For the text-containing cell, return its midpoint in (X, Y) coordinate format. 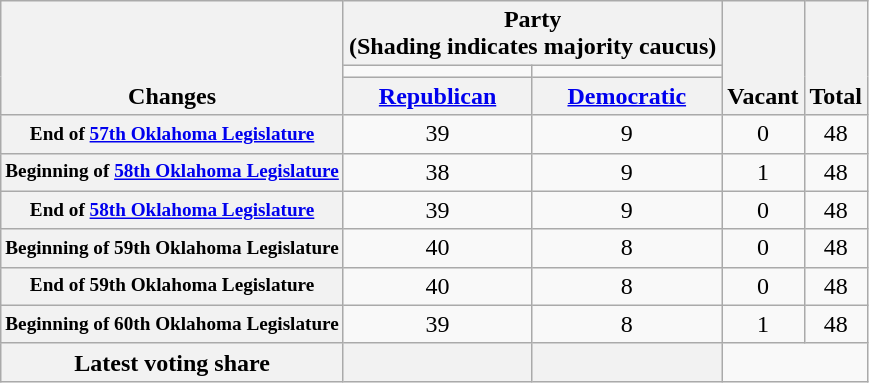
Beginning of 58th Oklahoma Legislature (172, 172)
Republican (437, 96)
End of 58th Oklahoma Legislature (172, 210)
Party (Shading indicates majority caucus) (532, 34)
Changes (172, 58)
Latest voting share (172, 362)
Total (836, 58)
38 (437, 172)
End of 59th Oklahoma Legislature (172, 286)
Beginning of 59th Oklahoma Legislature (172, 248)
End of 57th Oklahoma Legislature (172, 134)
Democratic (627, 96)
Vacant (763, 58)
Beginning of 60th Oklahoma Legislature (172, 324)
